Find where the given text appears and provide that cell's center as (x, y) coordinate. 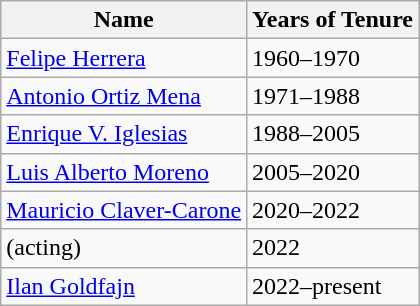
2022–present (333, 286)
2005–2020 (333, 172)
(acting) (124, 248)
1960–1970 (333, 58)
2020–2022 (333, 210)
Enrique V. Iglesias (124, 134)
Name (124, 20)
Luis Alberto Moreno (124, 172)
Felipe Herrera (124, 58)
1971–1988 (333, 96)
Antonio Ortiz Mena (124, 96)
Mauricio Claver-Carone (124, 210)
1988–2005 (333, 134)
2022 (333, 248)
Ilan Goldfajn (124, 286)
Years of Tenure (333, 20)
